Locate the cell with the specified text and output its [X, Y] center coordinate. 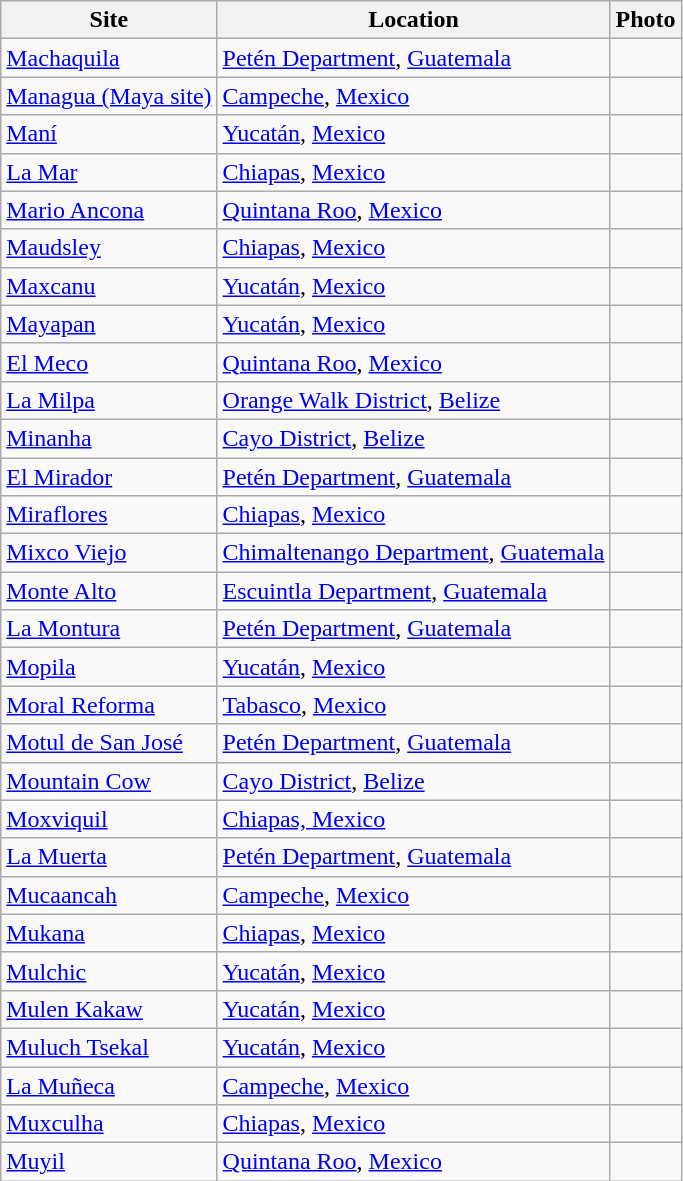
Maudsley [109, 248]
Mayapan [109, 324]
Moxviquil [109, 819]
Maxcanu [109, 286]
El Mirador [109, 477]
Escuintla Department, Guatemala [414, 591]
Chimaltenango Department, Guatemala [414, 553]
El Meco [109, 362]
La Muerta [109, 857]
Mario Ancona [109, 210]
Managua (Maya site) [109, 96]
Muluch Tsekal [109, 1047]
La Milpa [109, 400]
Tabasco, Mexico [414, 705]
Photo [646, 20]
Motul de San José [109, 743]
La Mar [109, 172]
La Muñeca [109, 1085]
Muxculha [109, 1124]
La Montura [109, 629]
Mucaancah [109, 895]
Muyil [109, 1162]
Mixco Viejo [109, 553]
Monte Alto [109, 591]
Site [109, 20]
Mopila [109, 667]
Mulen Kakaw [109, 1009]
Moral Reforma [109, 705]
Location [414, 20]
Orange Walk District, Belize [414, 400]
Mukana [109, 933]
Minanha [109, 438]
Miraflores [109, 515]
Mulchic [109, 971]
Machaquila [109, 58]
Maní [109, 134]
Mountain Cow [109, 781]
